From the cell containing the given text, extract its center point as (X, Y) coordinate. 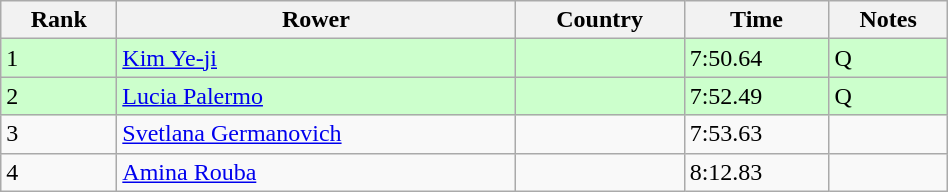
1 (59, 58)
4 (59, 172)
7:50.64 (756, 58)
Time (756, 20)
2 (59, 96)
Country (600, 20)
Notes (888, 20)
Lucia Palermo (316, 96)
7:52.49 (756, 96)
Kim Ye-ji (316, 58)
7:53.63 (756, 134)
Amina Rouba (316, 172)
3 (59, 134)
8:12.83 (756, 172)
Rank (59, 20)
Svetlana Germanovich (316, 134)
Rower (316, 20)
